Identify which cell holds the provided text, then report its (x, y) central coordinate. 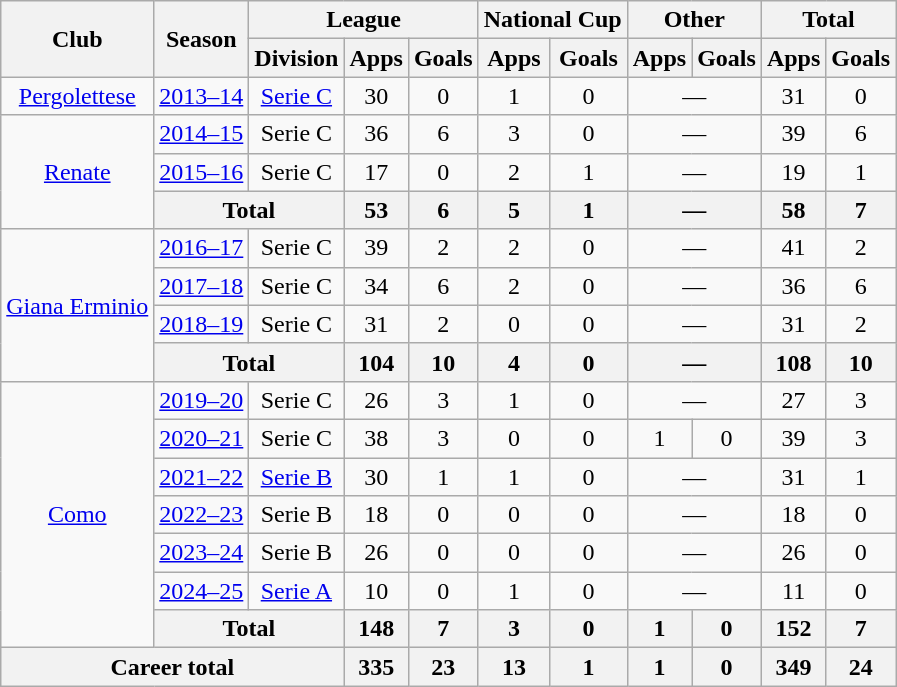
104 (376, 362)
38 (376, 438)
2018–19 (202, 324)
Giana Erminio (78, 305)
27 (793, 400)
19 (793, 172)
2014–15 (202, 134)
2016–17 (202, 248)
Season (202, 39)
152 (793, 629)
4 (514, 362)
17 (376, 172)
2015–16 (202, 172)
2020–21 (202, 438)
335 (376, 667)
2022–23 (202, 515)
Renate (78, 172)
2024–25 (202, 591)
Pergolettese (78, 96)
Como (78, 514)
58 (793, 210)
Club (78, 39)
13 (514, 667)
5 (514, 210)
Other (694, 20)
11 (793, 591)
2021–22 (202, 477)
2017–18 (202, 286)
Division (296, 58)
34 (376, 286)
349 (793, 667)
Career total (172, 667)
League (364, 20)
53 (376, 210)
23 (443, 667)
National Cup (552, 20)
24 (861, 667)
148 (376, 629)
2013–14 (202, 96)
2019–20 (202, 400)
108 (793, 362)
2023–24 (202, 553)
Serie A (296, 591)
41 (793, 248)
